Locate the cell with the specified text and output its [x, y] center coordinate. 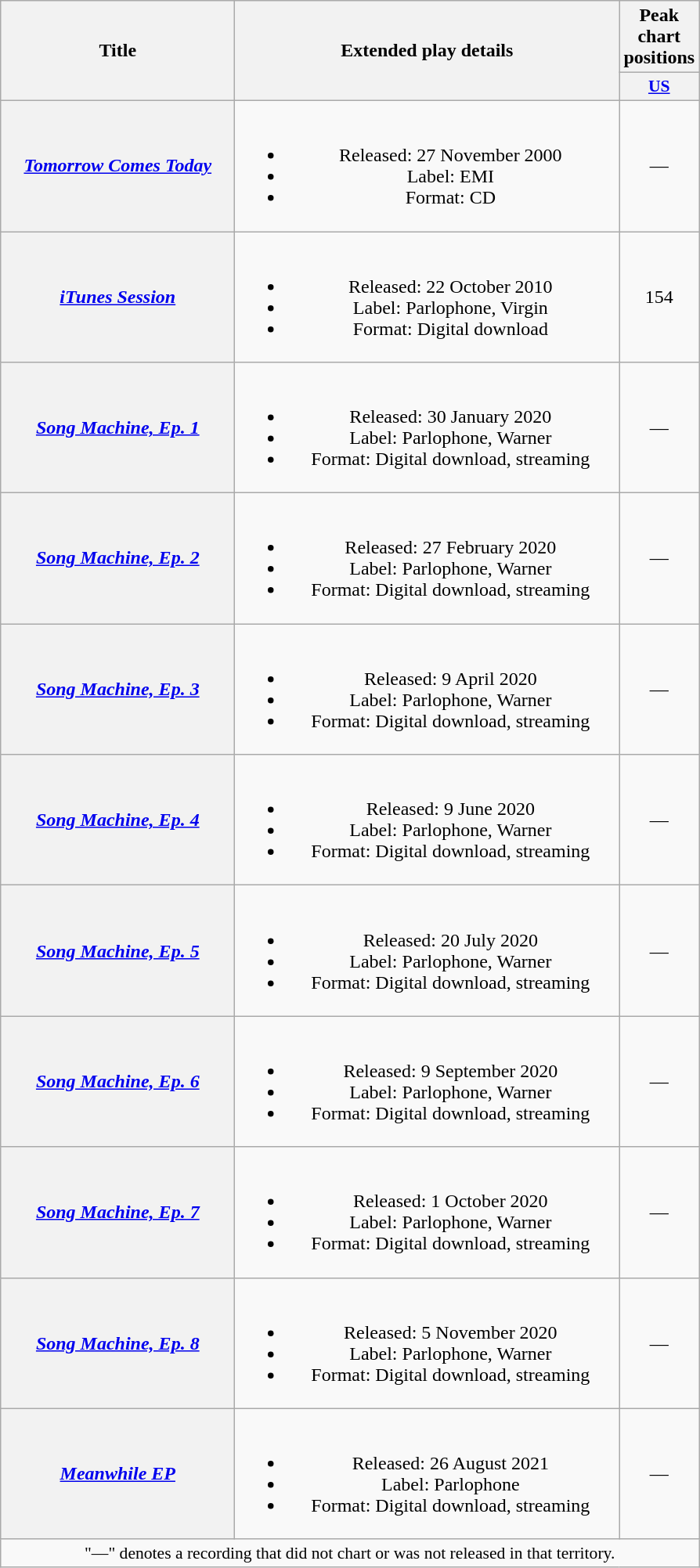
Released: 5 November 2020Label: Parlophone, WarnerFormat: Digital download, streaming [428, 1343]
Song Machine, Ep. 1 [117, 427]
"—" denotes a recording that did not chart or was not released in that territory. [350, 1553]
iTunes Session [117, 297]
Song Machine, Ep. 4 [117, 820]
Song Machine, Ep. 8 [117, 1343]
Released: 9 June 2020Label: Parlophone, WarnerFormat: Digital download, streaming [428, 820]
Tomorrow Comes Today [117, 166]
Song Machine, Ep. 5 [117, 950]
Song Machine, Ep. 3 [117, 689]
Released: 9 September 2020Label: Parlophone, WarnerFormat: Digital download, streaming [428, 1082]
Released: 26 August 2021Label: ParlophoneFormat: Digital download, streaming [428, 1473]
Song Machine, Ep. 2 [117, 559]
Peak chart positions [659, 37]
154 [659, 297]
Released: 27 February 2020Label: Parlophone, WarnerFormat: Digital download, streaming [428, 559]
US [659, 87]
Song Machine, Ep. 6 [117, 1082]
Released: 22 October 2010Label: Parlophone, VirginFormat: Digital download [428, 297]
Song Machine, Ep. 7 [117, 1212]
Released: 20 July 2020Label: Parlophone, WarnerFormat: Digital download, streaming [428, 950]
Released: 1 October 2020Label: Parlophone, WarnerFormat: Digital download, streaming [428, 1212]
Released: 27 November 2000 Label: EMIFormat: CD [428, 166]
Released: 30 January 2020Label: Parlophone, WarnerFormat: Digital download, streaming [428, 427]
Title [117, 51]
Extended play details [428, 51]
Meanwhile EP [117, 1473]
Released: 9 April 2020Label: Parlophone, WarnerFormat: Digital download, streaming [428, 689]
